Detect which cell encompasses the target text, then output its [X, Y] center coordinate. 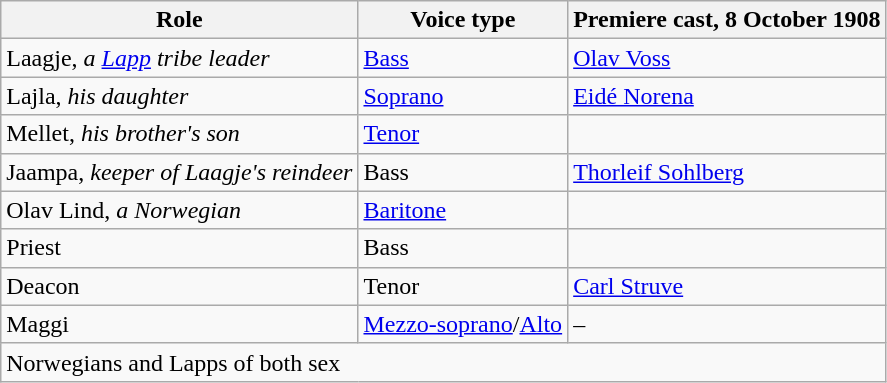
– [727, 324]
Mezzo-soprano/Alto [463, 324]
Norwegians and Lapps of both sex [444, 362]
Priest [180, 248]
Baritone [463, 210]
Olav Voss [727, 58]
Lajla, his daughter [180, 96]
Soprano [463, 96]
Laagje, a Lapp tribe leader [180, 58]
Maggi [180, 324]
Role [180, 20]
Jaampa, keeper of Laagje's reindeer [180, 172]
Carl Struve [727, 286]
Thorleif Sohlberg [727, 172]
Mellet, his brother's son [180, 134]
Premiere cast, 8 October 1908 [727, 20]
Deacon [180, 286]
Eidé Norena [727, 96]
Olav Lind, a Norwegian [180, 210]
Voice type [463, 20]
